Determine the (X, Y) coordinate at the center of the cell enclosing the given text.  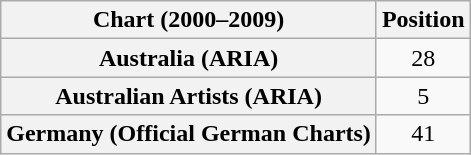
Position (423, 20)
Australian Artists (ARIA) (189, 96)
28 (423, 58)
5 (423, 96)
Germany (Official German Charts) (189, 134)
Australia (ARIA) (189, 58)
Chart (2000–2009) (189, 20)
41 (423, 134)
